Find where the given text appears and provide that cell's center as [x, y] coordinate. 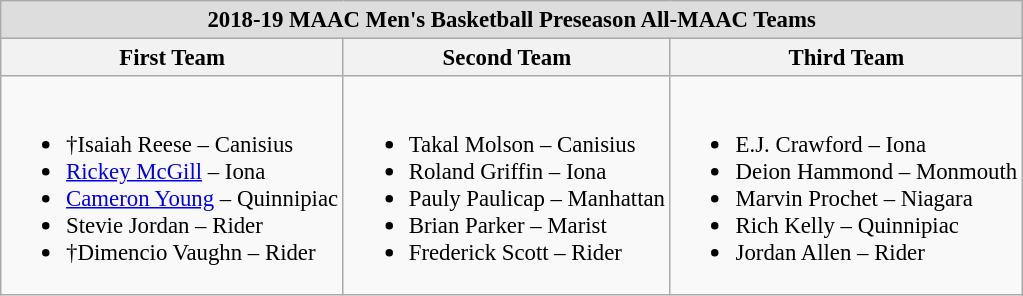
Takal Molson – CanisiusRoland Griffin – IonaPauly Paulicap – ManhattanBrian Parker – MaristFrederick Scott – Rider [506, 185]
2018-19 MAAC Men's Basketball Preseason All-MAAC Teams [512, 20]
E.J. Crawford – IonaDeion Hammond – MonmouthMarvin Prochet – NiagaraRich Kelly – QuinnipiacJordan Allen – Rider [846, 185]
Second Team [506, 58]
†Isaiah Reese – CanisiusRickey McGill – IonaCameron Young – QuinnipiacStevie Jordan – Rider†Dimencio Vaughn – Rider [172, 185]
Third Team [846, 58]
First Team [172, 58]
